Detect which cell encompasses the target text, then output its [X, Y] center coordinate. 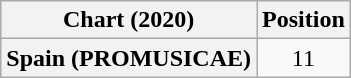
Position [304, 20]
Spain (PROMUSICAE) [129, 58]
11 [304, 58]
Chart (2020) [129, 20]
